Determine the (X, Y) coordinate at the center of the cell enclosing the given text.  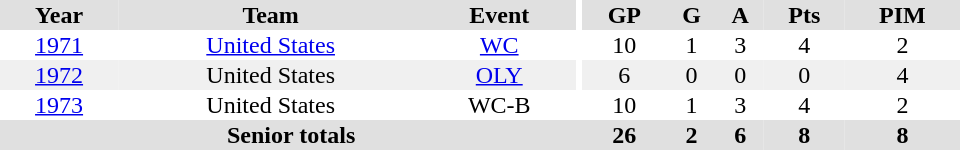
Event (499, 15)
1973 (59, 105)
26 (624, 135)
Team (270, 15)
WC-B (499, 105)
GP (624, 15)
PIM (902, 15)
WC (499, 45)
1971 (59, 45)
Senior totals (291, 135)
1972 (59, 75)
A (740, 15)
Pts (804, 15)
G (691, 15)
OLY (499, 75)
Year (59, 15)
